Return the [X, Y] coordinate for the center point of the cell that contains the specified text.  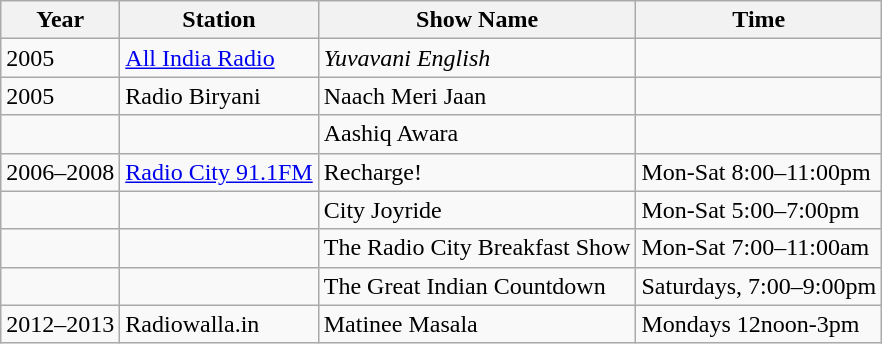
The Radio City Breakfast Show [477, 248]
Mon-Sat 8:00–11:00pm [759, 172]
Time [759, 20]
Saturdays, 7:00–9:00pm [759, 286]
Mon-Sat 7:00–11:00am [759, 248]
Naach Meri Jaan [477, 96]
Mon-Sat 5:00–7:00pm [759, 210]
2006–2008 [60, 172]
Aashiq Awara [477, 134]
Matinee Masala [477, 324]
Year [60, 20]
All India Radio [219, 58]
Station [219, 20]
City Joyride [477, 210]
The Great Indian Countdown [477, 286]
Radio City 91.1FM [219, 172]
Yuvavani English [477, 58]
Mondays 12noon-3pm [759, 324]
2012–2013 [60, 324]
Recharge! [477, 172]
Radiowalla.in [219, 324]
Radio Biryani [219, 96]
Show Name [477, 20]
